Return (x, y) of the center of cell containing provided text 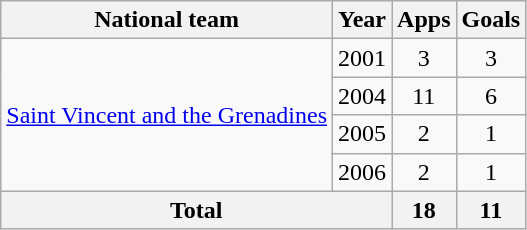
Year (362, 20)
2006 (362, 172)
Saint Vincent and the Grenadines (167, 115)
2001 (362, 58)
Total (196, 210)
18 (424, 210)
6 (491, 96)
Apps (424, 20)
2004 (362, 96)
2005 (362, 134)
Goals (491, 20)
National team (167, 20)
